Detect which cell encompasses the target text, then output its (X, Y) center coordinate. 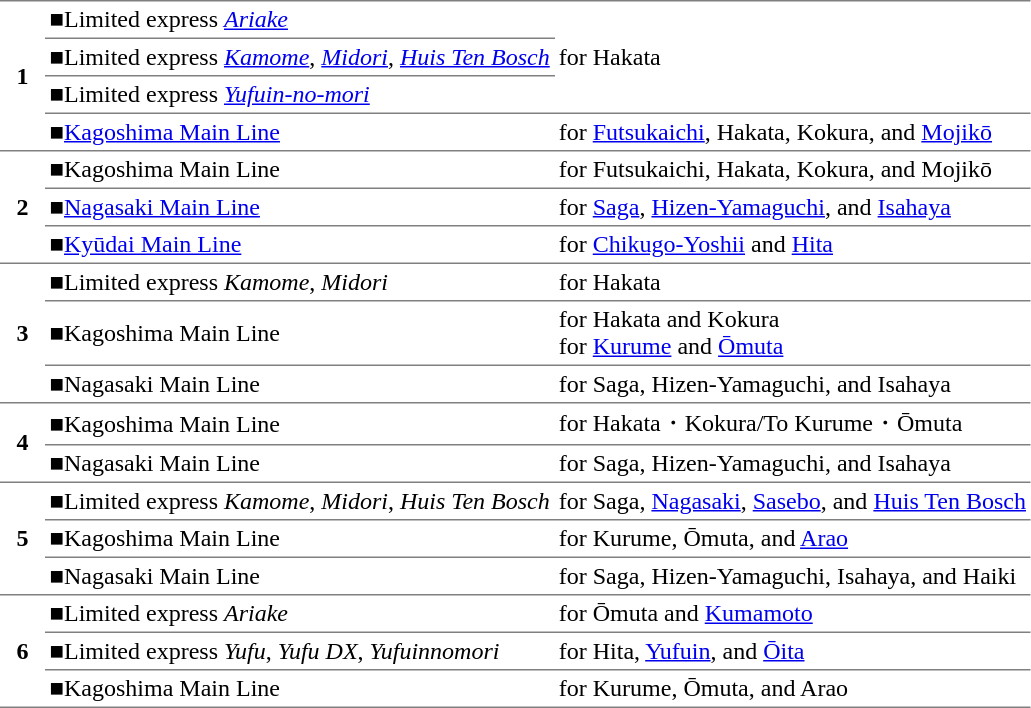
for Chikugo-Yoshii and Hita (792, 245)
for Saga, Hizen-Yamaguchi, Isahaya, and Haiki (792, 576)
■Limited express Kamome, Midori (300, 282)
1 (22, 76)
■Limited express Yufu, Yufu DX, Yufuinnomori (300, 651)
■Limited express Yufuin-no-mori (300, 95)
4 (22, 443)
for Hita, Yufuin, and Ōita (792, 651)
for Ōmuta and Kumamoto (792, 614)
5 (22, 538)
2 (22, 207)
for Saga, Nagasaki, Sasebo, and Huis Ten Bosch (792, 501)
for Hakata・Kokura/To Kurume・Ōmuta (792, 424)
■Kyūdai Main Line (300, 245)
for Hakata and Kokurafor Kurume and Ōmuta (792, 333)
6 (22, 651)
3 (22, 333)
